Locate the cell with the specified text and output its (X, Y) center coordinate. 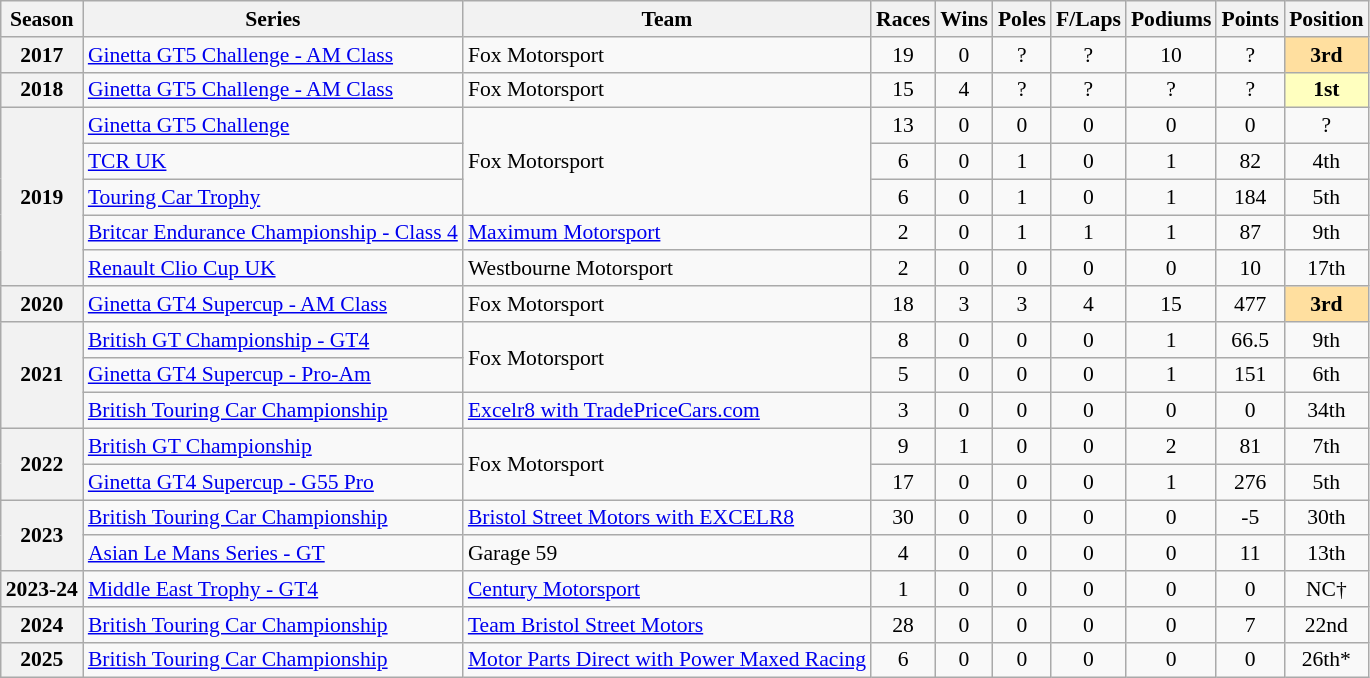
Team (667, 19)
22nd (1326, 625)
Bristol Street Motors with EXCELR8 (667, 518)
Maximum Motorsport (667, 233)
Position (1326, 19)
Westbourne Motorsport (667, 269)
2020 (42, 304)
Podiums (1172, 19)
Asian Le Mans Series - GT (273, 554)
1st (1326, 90)
Garage 59 (667, 554)
81 (1250, 447)
Britcar Endurance Championship - Class 4 (273, 233)
Team Bristol Street Motors (667, 625)
NC† (1326, 589)
Motor Parts Direct with Power Maxed Racing (667, 660)
TCR UK (273, 162)
7th (1326, 447)
Ginetta GT4 Supercup - AM Class (273, 304)
Ginetta GT4 Supercup - G55 Pro (273, 482)
British GT Championship (273, 447)
151 (1250, 375)
2021 (42, 376)
82 (1250, 162)
276 (1250, 482)
30 (903, 518)
13th (1326, 554)
7 (1250, 625)
Renault Clio Cup UK (273, 269)
F/Laps (1088, 19)
Ginetta GT5 Challenge (273, 126)
6th (1326, 375)
2019 (42, 197)
18 (903, 304)
British GT Championship - GT4 (273, 340)
Series (273, 19)
2025 (42, 660)
Races (903, 19)
28 (903, 625)
13 (903, 126)
477 (1250, 304)
2018 (42, 90)
Season (42, 19)
2023-24 (42, 589)
87 (1250, 233)
30th (1326, 518)
26th* (1326, 660)
-5 (1250, 518)
Excelr8 with TradePriceCars.com (667, 411)
Wins (964, 19)
17 (903, 482)
66.5 (1250, 340)
8 (903, 340)
4th (1326, 162)
Century Motorsport (667, 589)
2023 (42, 536)
2017 (42, 55)
Middle East Trophy - GT4 (273, 589)
19 (903, 55)
2024 (42, 625)
Touring Car Trophy (273, 197)
17th (1326, 269)
11 (1250, 554)
9 (903, 447)
5 (903, 375)
184 (1250, 197)
2022 (42, 464)
Ginetta GT4 Supercup - Pro-Am (273, 375)
34th (1326, 411)
Poles (1022, 19)
Points (1250, 19)
